For the text-containing cell, return its midpoint in (X, Y) coordinate format. 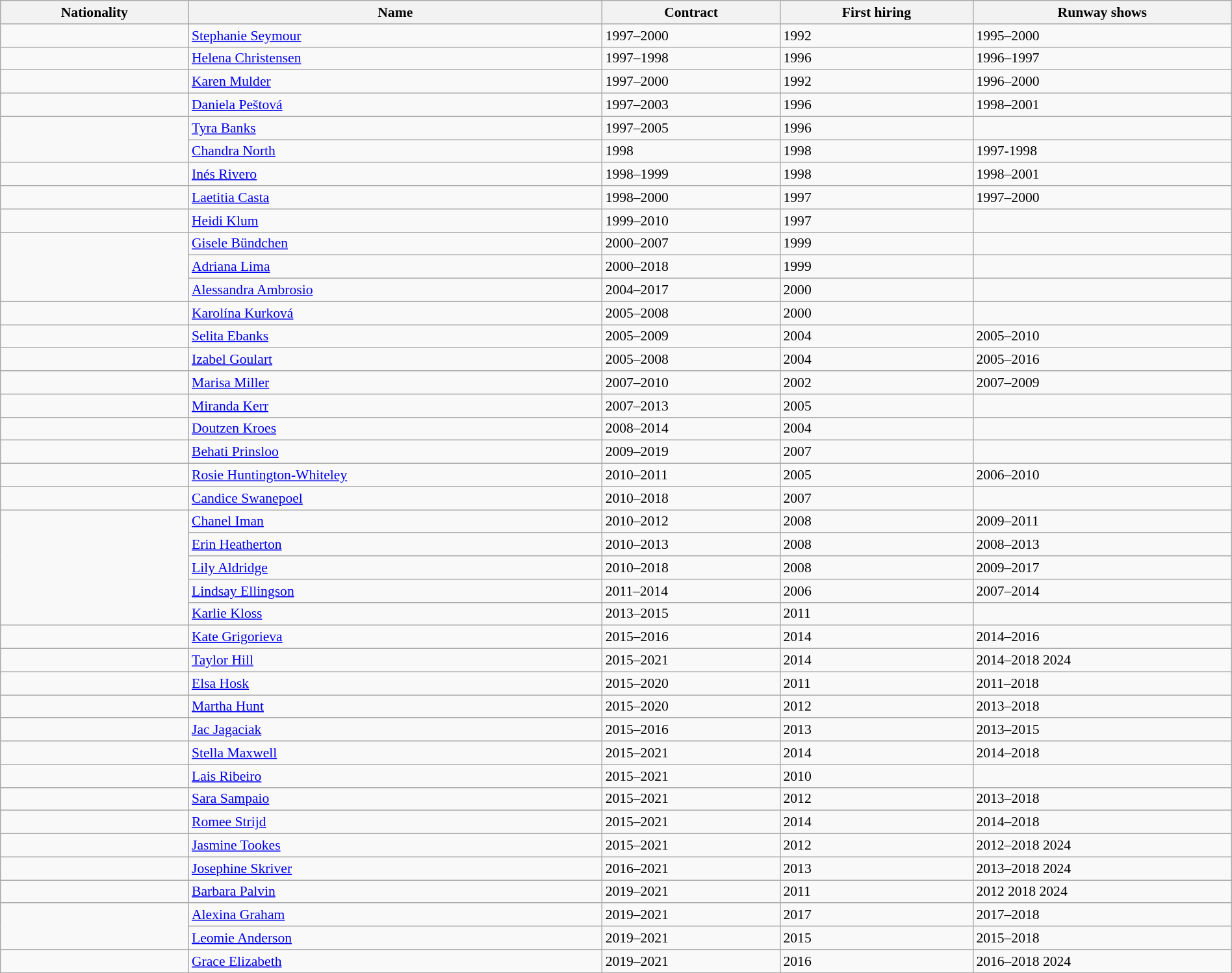
2010–2013 (691, 545)
Rosie Huntington-Whiteley (395, 475)
Sara Sampaio (395, 799)
Doutzen Kroes (395, 429)
2014–2018 2024 (1102, 661)
Laetitia Casta (395, 197)
Stephanie Seymour (395, 36)
2002 (876, 383)
Daniela Peštová (395, 105)
2016–2021 (691, 868)
Name (395, 12)
2000–2007 (691, 244)
2012 2018 2024 (1102, 892)
2010 (876, 776)
Tyra Banks (395, 128)
Izabel Goulart (395, 360)
1996–2000 (1102, 82)
2009–2011 (1102, 522)
2000–2018 (691, 267)
2004–2017 (691, 290)
Nationality (95, 12)
2012–2018 2024 (1102, 846)
Runway shows (1102, 12)
Jasmine Tookes (395, 846)
1998–1999 (691, 175)
2011–2018 (1102, 683)
Miranda Kerr (395, 406)
1996–1997 (1102, 58)
2006–2010 (1102, 475)
2017 (876, 915)
Martha Hunt (395, 707)
2009–2017 (1102, 568)
Taylor Hill (395, 661)
Adriana Lima (395, 267)
2007–2009 (1102, 383)
1997–2003 (691, 105)
2007–2014 (1102, 591)
Alessandra Ambrosio (395, 290)
2017–2018 (1102, 915)
1999–2010 (691, 221)
Stella Maxwell (395, 753)
Lily Aldridge (395, 568)
1995–2000 (1102, 36)
Jac Jagaciak (395, 730)
First hiring (876, 12)
2015–2018 (1102, 938)
2008–2013 (1102, 545)
Inés Rivero (395, 175)
2014–2016 (1102, 637)
Karolína Kurková (395, 313)
2010–2011 (691, 475)
2016 (876, 961)
Heidi Klum (395, 221)
2010–2012 (691, 522)
Karlie Kloss (395, 614)
Chanel Iman (395, 522)
Lais Ribeiro (395, 776)
Candice Swanepoel (395, 498)
Kate Grigorieva (395, 637)
2007–2010 (691, 383)
2007–2013 (691, 406)
Barbara Palvin (395, 892)
Romee Strijd (395, 822)
2013–2018 2024 (1102, 868)
Behati Prinsloo (395, 452)
Marisa Miller (395, 383)
Leomie Anderson (395, 938)
2016–2018 2024 (1102, 961)
2006 (876, 591)
Alexina Graham (395, 915)
Helena Christensen (395, 58)
Lindsay Ellingson (395, 591)
Josephine Skriver (395, 868)
Elsa Hosk (395, 683)
Contract (691, 12)
1998–2000 (691, 197)
Selita Ebanks (395, 336)
Erin Heatherton (395, 545)
1997-1998 (1102, 151)
2009–2019 (691, 452)
Chandra North (395, 151)
1997–2005 (691, 128)
2008–2014 (691, 429)
2015 (876, 938)
2011–2014 (691, 591)
2005–2010 (1102, 336)
2005–2009 (691, 336)
Grace Elizabeth (395, 961)
2005–2016 (1102, 360)
1997–1998 (691, 58)
Gisele Bündchen (395, 244)
Karen Mulder (395, 82)
